Detect which cell encompasses the target text, then output its (x, y) center coordinate. 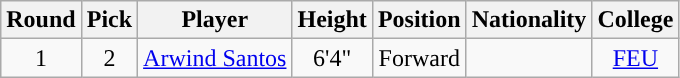
Round (41, 20)
2 (109, 58)
Position (419, 20)
1 (41, 58)
Nationality (529, 20)
Forward (419, 58)
Player (215, 20)
College (636, 20)
Pick (109, 20)
Arwind Santos (215, 58)
FEU (636, 58)
6'4" (332, 58)
Height (332, 20)
